Capture the cell that displays the provided text and extract its (X, Y) central coordinate. 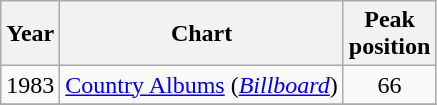
Peakposition (389, 34)
66 (389, 85)
Country Albums (Billboard) (202, 85)
1983 (30, 85)
Chart (202, 34)
Year (30, 34)
